Find where the given text appears and provide that cell's center as (x, y) coordinate. 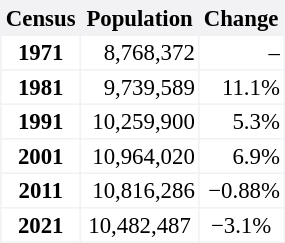
2001 (41, 156)
10,816,286 (140, 190)
1991 (41, 121)
Census (41, 18)
10,964,020 (140, 156)
−0.88% (242, 190)
– (242, 52)
Change (242, 18)
1981 (41, 87)
8,768,372 (140, 52)
2011 (41, 190)
Population (140, 18)
11.1% (242, 87)
9,739,589 (140, 87)
1971 (41, 52)
−3.1% (242, 225)
10,482,487 (140, 225)
6.9% (242, 156)
2021 (41, 225)
10,259,900 (140, 121)
5.3% (242, 121)
